From the cell containing the given text, extract its center point as [x, y] coordinate. 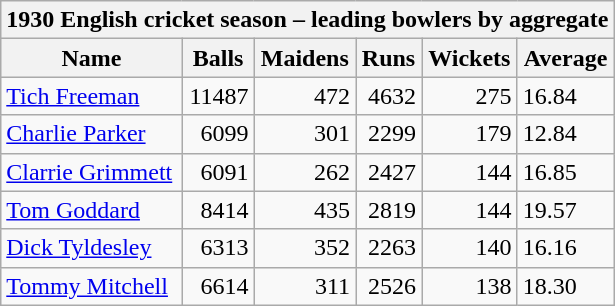
2526 [389, 286]
472 [305, 96]
6614 [218, 286]
6313 [218, 248]
6091 [218, 172]
4632 [389, 96]
Dick Tyldesley [92, 248]
Charlie Parker [92, 134]
Clarrie Grimmett [92, 172]
352 [305, 248]
Maidens [305, 58]
16.16 [566, 248]
16.84 [566, 96]
Name [92, 58]
Runs [389, 58]
8414 [218, 210]
Tom Goddard [92, 210]
Balls [218, 58]
2819 [389, 210]
311 [305, 286]
2299 [389, 134]
19.57 [566, 210]
12.84 [566, 134]
18.30 [566, 286]
6099 [218, 134]
2263 [389, 248]
11487 [218, 96]
140 [470, 248]
Wickets [470, 58]
179 [470, 134]
138 [470, 286]
16.85 [566, 172]
262 [305, 172]
2427 [389, 172]
275 [470, 96]
Average [566, 58]
Tich Freeman [92, 96]
301 [305, 134]
1930 English cricket season – leading bowlers by aggregate [308, 20]
435 [305, 210]
Tommy Mitchell [92, 286]
